Detect which cell encompasses the target text, then output its (X, Y) center coordinate. 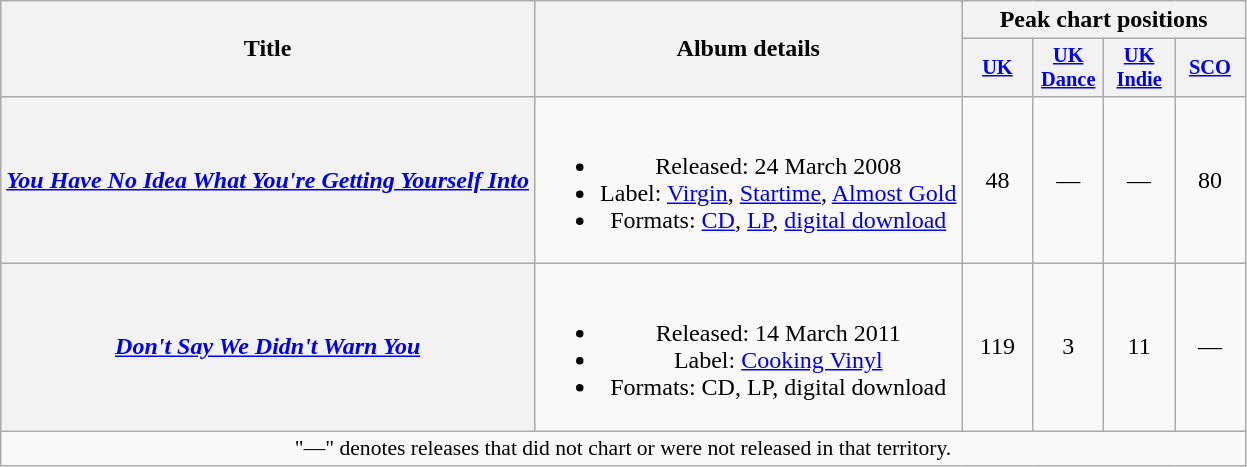
Album details (748, 49)
Peak chart positions (1104, 20)
Don't Say We Didn't Warn You (268, 348)
Released: 14 March 2011Label: Cooking VinylFormats: CD, LP, digital download (748, 348)
SCO (1210, 68)
119 (998, 348)
3 (1068, 348)
UK (998, 68)
Released: 24 March 2008Label: Virgin, Startime, Almost GoldFormats: CD, LP, digital download (748, 180)
UKDance (1068, 68)
UKIndie (1140, 68)
"—" denotes releases that did not chart or were not released in that territory. (624, 449)
11 (1140, 348)
48 (998, 180)
80 (1210, 180)
Title (268, 49)
You Have No Idea What You're Getting Yourself Into (268, 180)
